Return the (X, Y) coordinate for the center point of the cell that contains the specified text.  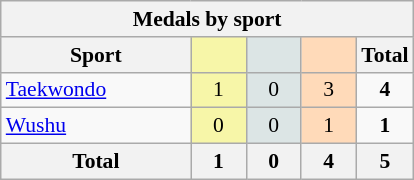
Wushu (96, 126)
Sport (96, 55)
5 (384, 162)
Medals by sport (208, 19)
Taekwondo (96, 90)
3 (328, 90)
